Identify which cell holds the provided text, then report its (x, y) central coordinate. 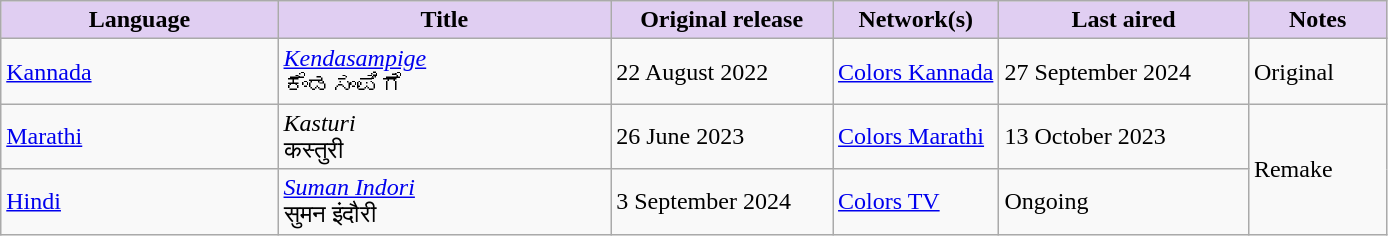
22 August 2022 (722, 72)
Original (1318, 72)
Original release (722, 20)
Marathi (140, 136)
Colors Kannada (916, 72)
Kasturi कस्तुरी (444, 136)
Remake (1318, 169)
Last aired (1124, 20)
26 June 2023 (722, 136)
Colors TV (916, 202)
Network(s) (916, 20)
Suman Indori सुमन इंदौरी (444, 202)
27 September 2024 (1124, 72)
Ongoing (1124, 202)
Hindi (140, 202)
Colors Marathi (916, 136)
3 September 2024 (722, 202)
13 October 2023 (1124, 136)
Title (444, 20)
Language (140, 20)
Kannada (140, 72)
Notes (1318, 20)
Kendasampige ಕೆಂಡಸಂಪಿಗೆ (444, 72)
